From the cell containing the given text, extract its center point as (X, Y) coordinate. 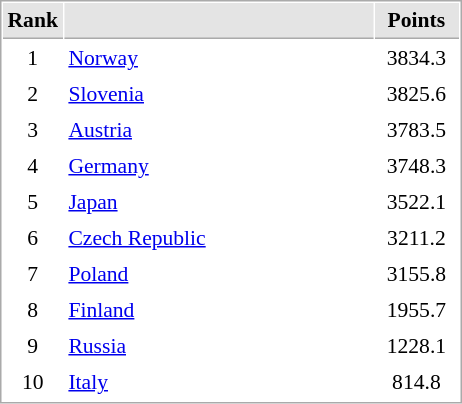
Italy (218, 381)
5 (32, 201)
Czech Republic (218, 237)
3748.3 (416, 165)
4 (32, 165)
814.8 (416, 381)
1955.7 (416, 309)
Japan (218, 201)
Rank (32, 21)
6 (32, 237)
Norway (218, 57)
3825.6 (416, 93)
Finland (218, 309)
1228.1 (416, 345)
Austria (218, 129)
8 (32, 309)
1 (32, 57)
3 (32, 129)
2 (32, 93)
3155.8 (416, 273)
Russia (218, 345)
9 (32, 345)
3211.2 (416, 237)
3522.1 (416, 201)
Poland (218, 273)
3783.5 (416, 129)
Points (416, 21)
10 (32, 381)
Germany (218, 165)
Slovenia (218, 93)
3834.3 (416, 57)
7 (32, 273)
